Provide the [X, Y] coordinate of the cell's center where the given text is located.  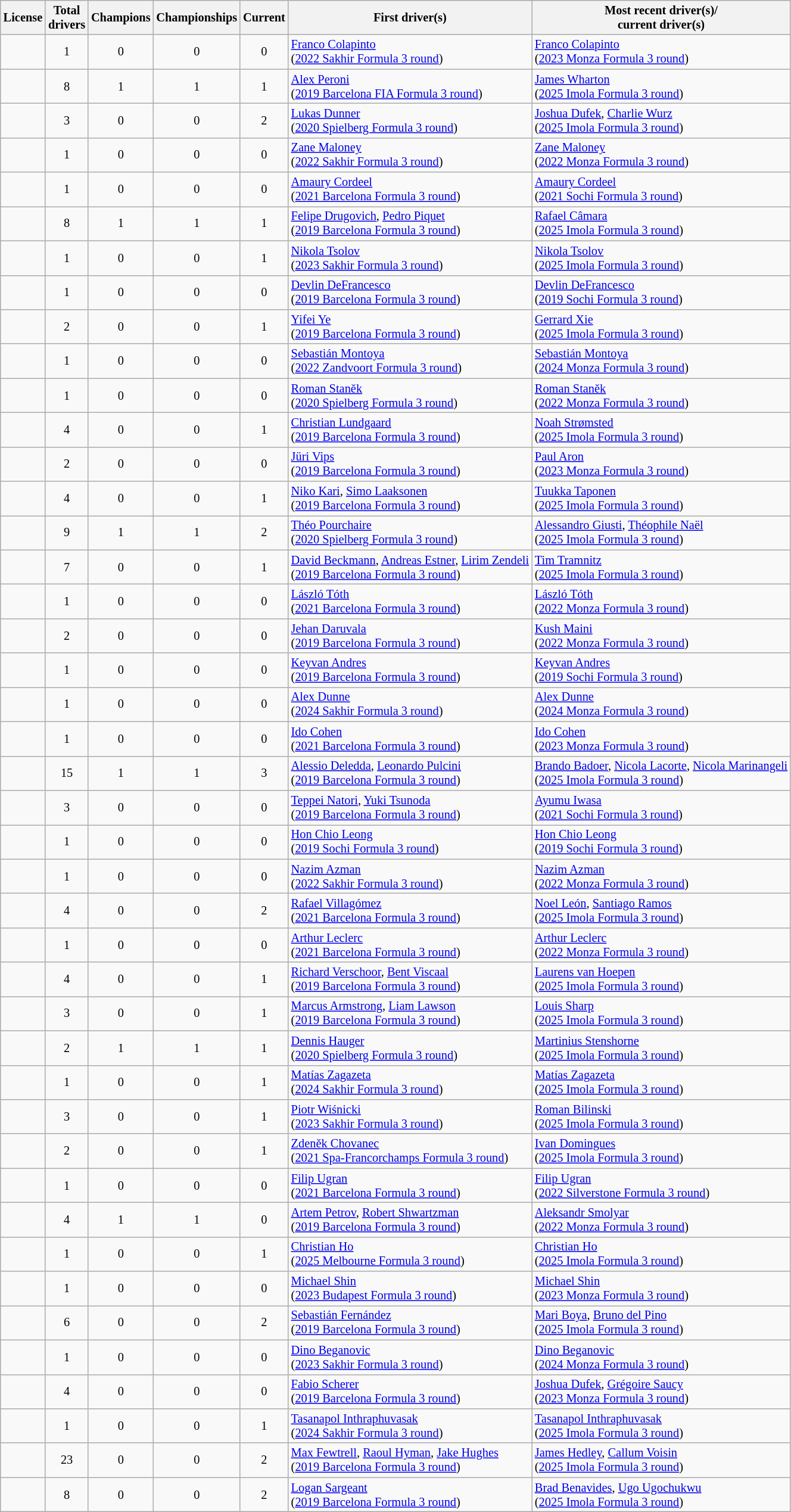
License [23, 17]
Totaldrivers [67, 17]
Jüri Vips(2019 Barcelona Formula 3 round) [410, 464]
Christian Ho(2025 Imola Formula 3 round) [661, 1254]
Rafael Villagómez(2021 Barcelona Formula 3 round) [410, 910]
Martinius Stenshorne(2025 Imola Formula 3 round) [661, 1048]
Yifei Ye(2019 Barcelona Formula 3 round) [410, 326]
First driver(s) [410, 17]
Kush Maini(2022 Monza Formula 3 round) [661, 636]
Teppei Natori, Yuki Tsunoda(2019 Barcelona Formula 3 round) [410, 807]
Amaury Cordeel(2021 Barcelona Formula 3 round) [410, 189]
Filip Ugran(2021 Barcelona Formula 3 round) [410, 1186]
Champions [120, 17]
Dennis Hauger(2020 Spielberg Formula 3 round) [410, 1048]
Matías Zagazeta(2025 Imola Formula 3 round) [661, 1082]
Théo Pourchaire(2020 Spielberg Formula 3 round) [410, 533]
9 [67, 533]
Tuukka Taponen(2025 Imola Formula 3 round) [661, 499]
Michael Shin(2023 Monza Formula 3 round) [661, 1289]
Alex Dunne(2024 Monza Formula 3 round) [661, 704]
Franco Colapinto(2022 Sakhir Formula 3 round) [410, 52]
Filip Ugran(2022 Silverstone Formula 3 round) [661, 1186]
Amaury Cordeel(2021 Sochi Formula 3 round) [661, 189]
Paul Aron(2023 Monza Formula 3 round) [661, 464]
Keyvan Andres(2019 Barcelona Formula 3 round) [410, 670]
7 [67, 567]
Roman Bilinski(2025 Imola Formula 3 round) [661, 1116]
Keyvan Andres(2019 Sochi Formula 3 round) [661, 670]
Dino Beganovic(2023 Sakhir Formula 3 round) [410, 1357]
Arthur Leclerc(2022 Monza Formula 3 round) [661, 945]
Ayumu Iwasa(2021 Sochi Formula 3 round) [661, 807]
Roman Staněk(2020 Spielberg Formula 3 round) [410, 396]
Gerrard Xie(2025 Imola Formula 3 round) [661, 326]
Jehan Daruvala(2019 Barcelona Formula 3 round) [410, 636]
Devlin DeFrancesco(2019 Sochi Formula 3 round) [661, 293]
Zane Maloney(2022 Monza Formula 3 round) [661, 155]
Ido Cohen(2021 Barcelona Formula 3 round) [410, 739]
Michael Shin(2023 Budapest Formula 3 round) [410, 1289]
Brad Benavides, Ugo Ugochukwu(2025 Imola Formula 3 round) [661, 1495]
Ido Cohen(2023 Monza Formula 3 round) [661, 739]
Alex Peroni(2019 Barcelona FIA Formula 3 round) [410, 86]
Devlin DeFrancesco(2019 Barcelona Formula 3 round) [410, 293]
László Tóth(2021 Barcelona Formula 3 round) [410, 601]
Tasanapol Inthraphuvasak(2024 Sakhir Formula 3 round) [410, 1426]
Noel León, Santiago Ramos(2025 Imola Formula 3 round) [661, 910]
Alex Dunne(2024 Sakhir Formula 3 round) [410, 704]
Most recent driver(s)/current driver(s) [661, 17]
15 [67, 773]
Sebastián Montoya(2022 Zandvoort Formula 3 round) [410, 361]
Richard Verschoor, Bent Viscaal(2019 Barcelona Formula 3 round) [410, 979]
Christian Lundgaard(2019 Barcelona Formula 3 round) [410, 430]
Zane Maloney(2022 Sakhir Formula 3 round) [410, 155]
László Tóth(2022 Monza Formula 3 round) [661, 601]
Sebastián Fernández(2019 Barcelona Formula 3 round) [410, 1323]
Niko Kari, Simo Laaksonen(2019 Barcelona Formula 3 round) [410, 499]
Nikola Tsolov(2025 Imola Formula 3 round) [661, 258]
Nikola Tsolov(2023 Sakhir Formula 3 round) [410, 258]
James Hedley, Callum Voisin(2025 Imola Formula 3 round) [661, 1460]
Current [264, 17]
Felipe Drugovich, Pedro Piquet(2019 Barcelona Formula 3 round) [410, 223]
Noah Strømsted(2025 Imola Formula 3 round) [661, 430]
David Beckmann, Andreas Estner, Lirim Zendeli(2019 Barcelona Formula 3 round) [410, 567]
Fabio Scherer(2019 Barcelona Formula 3 round) [410, 1392]
Rafael Câmara(2025 Imola Formula 3 round) [661, 223]
Lukas Dunner(2020 Spielberg Formula 3 round) [410, 120]
Nazim Azman(2022 Sakhir Formula 3 round) [410, 876]
Alessio Deledda, Leonardo Pulcini(2019 Barcelona Formula 3 round) [410, 773]
Christian Ho(2025 Melbourne Formula 3 round) [410, 1254]
23 [67, 1460]
Joshua Dufek, Charlie Wurz(2025 Imola Formula 3 round) [661, 120]
Max Fewtrell, Raoul Hyman, Jake Hughes(2019 Barcelona Formula 3 round) [410, 1460]
Dino Beganovic(2024 Monza Formula 3 round) [661, 1357]
Alessandro Giusti, Théophile Naël(2025 Imola Formula 3 round) [661, 533]
Tasanapol Inthraphuvasak(2025 Imola Formula 3 round) [661, 1426]
6 [67, 1323]
Ivan Domingues(2025 Imola Formula 3 round) [661, 1151]
Brando Badoer, Nicola Lacorte, Nicola Marinangeli(2025 Imola Formula 3 round) [661, 773]
Logan Sargeant(2019 Barcelona Formula 3 round) [410, 1495]
Marcus Armstrong, Liam Lawson(2019 Barcelona Formula 3 round) [410, 1013]
James Wharton(2025 Imola Formula 3 round) [661, 86]
Joshua Dufek, Grégoire Saucy(2023 Monza Formula 3 round) [661, 1392]
Piotr Wiśnicki(2023 Sakhir Formula 3 round) [410, 1116]
Sebastián Montoya(2024 Monza Formula 3 round) [661, 361]
Louis Sharp(2025 Imola Formula 3 round) [661, 1013]
Roman Staněk(2022 Monza Formula 3 round) [661, 396]
Laurens van Hoepen(2025 Imola Formula 3 round) [661, 979]
Arthur Leclerc(2021 Barcelona Formula 3 round) [410, 945]
Nazim Azman(2022 Monza Formula 3 round) [661, 876]
Tim Tramnitz(2025 Imola Formula 3 round) [661, 567]
Championships [197, 17]
Matías Zagazeta(2024 Sakhir Formula 3 round) [410, 1082]
Franco Colapinto(2023 Monza Formula 3 round) [661, 52]
Artem Petrov, Robert Shwartzman(2019 Barcelona Formula 3 round) [410, 1219]
Aleksandr Smolyar(2022 Monza Formula 3 round) [661, 1219]
Mari Boya, Bruno del Pino(2025 Imola Formula 3 round) [661, 1323]
Zdeněk Chovanec(2021 Spa-Francorchamps Formula 3 round) [410, 1151]
